Capture the cell that displays the provided text and extract its [X, Y] central coordinate. 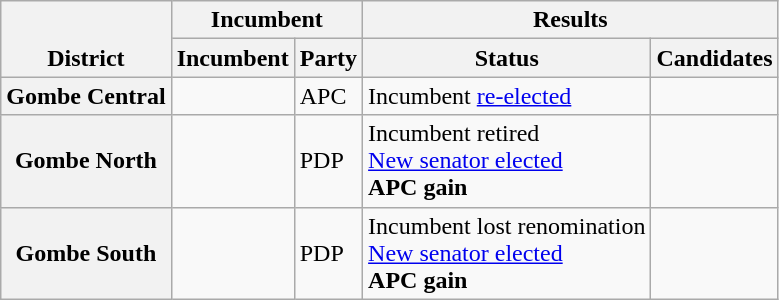
Results [570, 20]
Party [328, 58]
District [86, 39]
Candidates [714, 58]
Gombe Central [86, 96]
Status [507, 58]
Gombe North [86, 161]
Gombe South [86, 253]
Incumbent lost renominationNew senator electedAPC gain [507, 253]
APC [328, 96]
Incumbent re-elected [507, 96]
Incumbent retiredNew senator electedAPC gain [507, 161]
